Scan for the cell matching the given text and deliver its (X, Y) coordinate at center. 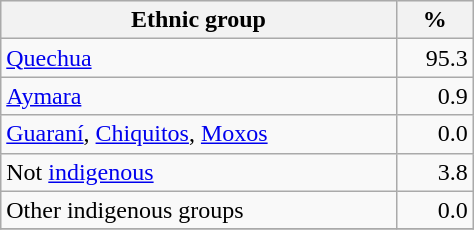
3.8 (434, 172)
95.3 (434, 58)
% (434, 20)
Other indigenous groups (198, 210)
Guaraní, Chiquitos, Moxos (198, 134)
Ethnic group (198, 20)
0.9 (434, 96)
Quechua (198, 58)
Aymara (198, 96)
Not indigenous (198, 172)
